Return the [X, Y] coordinate for the center point of the cell that contains the specified text.  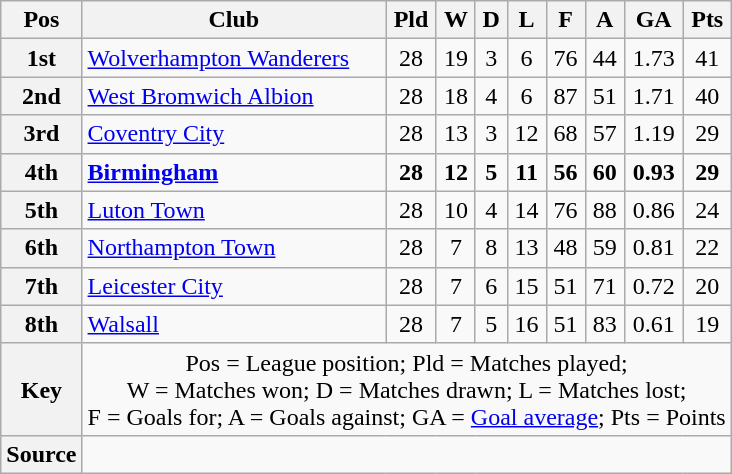
5th [42, 210]
0.86 [654, 210]
0.93 [654, 172]
41 [707, 58]
24 [707, 210]
Wolverhampton Wanderers [234, 58]
4th [42, 172]
3rd [42, 134]
59 [604, 248]
83 [604, 324]
2nd [42, 96]
Leicester City [234, 286]
Luton Town [234, 210]
57 [604, 134]
40 [707, 96]
44 [604, 58]
10 [456, 210]
0.61 [654, 324]
7th [42, 286]
56 [566, 172]
Northampton Town [234, 248]
GA [654, 20]
Club [234, 20]
Source [42, 454]
1.71 [654, 96]
L [526, 20]
11 [526, 172]
Pts [707, 20]
A [604, 20]
1st [42, 58]
14 [526, 210]
Birmingham [234, 172]
22 [707, 248]
1.73 [654, 58]
Coventry City [234, 134]
71 [604, 286]
88 [604, 210]
60 [604, 172]
D [491, 20]
68 [566, 134]
West Bromwich Albion [234, 96]
48 [566, 248]
Walsall [234, 324]
20 [707, 286]
6th [42, 248]
15 [526, 286]
W [456, 20]
0.72 [654, 286]
0.81 [654, 248]
Key [42, 389]
8th [42, 324]
87 [566, 96]
Pld [412, 20]
Pos [42, 20]
1.19 [654, 134]
18 [456, 96]
16 [526, 324]
F [566, 20]
8 [491, 248]
